Determine the (X, Y) coordinate at the center of the cell enclosing the given text.  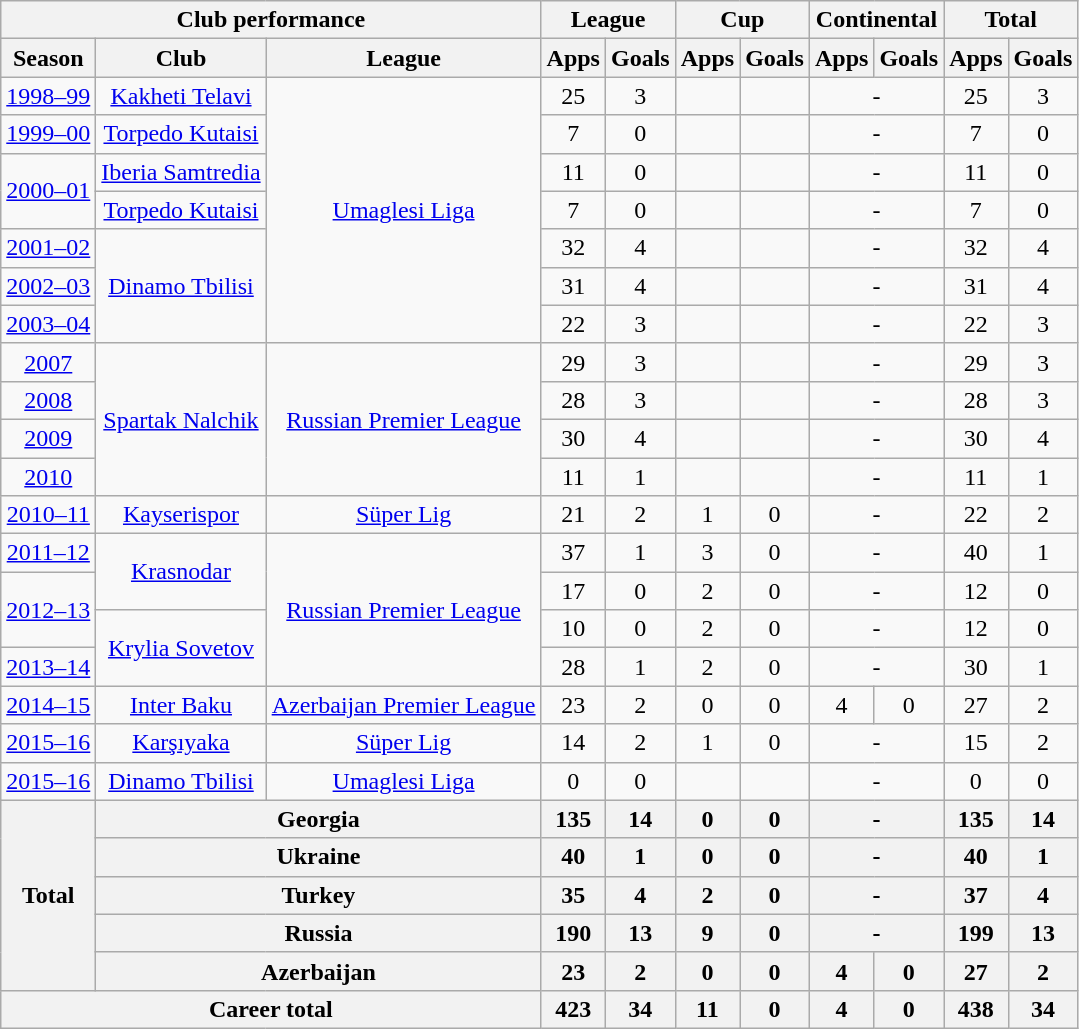
190 (573, 933)
2008 (48, 400)
Inter Baku (181, 705)
2010 (48, 477)
Iberia Samtredia (181, 172)
2009 (48, 438)
2002–03 (48, 286)
199 (976, 933)
Club (181, 58)
2010–11 (48, 515)
Continental (876, 20)
Kayserispor (181, 515)
9 (707, 933)
Azerbaijan Premier League (404, 705)
Karşıyaka (181, 743)
21 (573, 515)
Club performance (271, 20)
Russia (318, 933)
35 (573, 895)
Spartak Nalchik (181, 419)
Azerbaijan (318, 971)
2001–02 (48, 248)
1999–00 (48, 134)
2011–12 (48, 553)
Career total (271, 1009)
1998–99 (48, 96)
Kakheti Telavi (181, 96)
423 (573, 1009)
2007 (48, 362)
Krasnodar (181, 572)
Turkey (318, 895)
Georgia (318, 819)
2003–04 (48, 324)
Cup (742, 20)
Season (48, 58)
17 (573, 591)
Krylia Sovetov (181, 648)
15 (976, 743)
438 (976, 1009)
2012–13 (48, 610)
2014–15 (48, 705)
10 (573, 629)
2013–14 (48, 667)
2000–01 (48, 191)
Ukraine (318, 857)
